Extract the (X, Y) coordinate from the center of the cell holding the provided text.  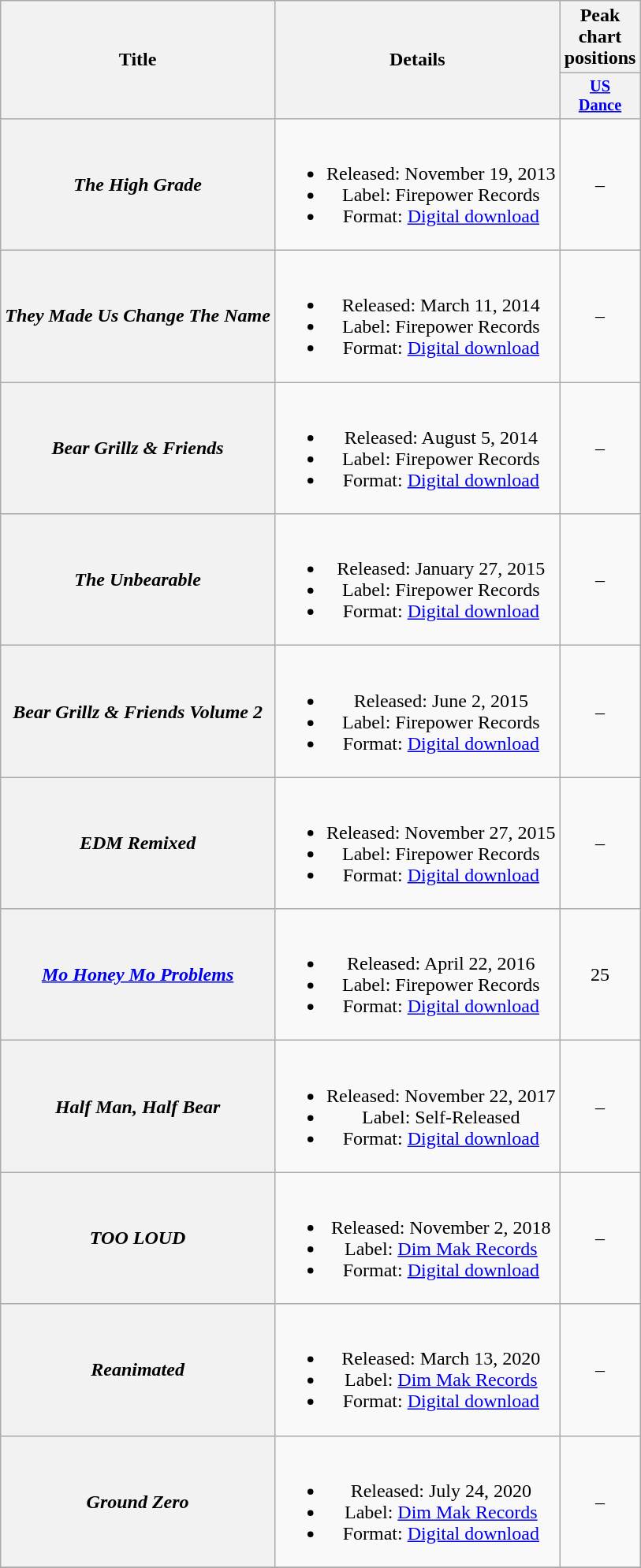
Released: March 13, 2020Label: Dim Mak RecordsFormat: Digital download (417, 1370)
Released: November 22, 2017Label: Self-ReleasedFormat: Digital download (417, 1107)
TOO LOUD (138, 1238)
Title (138, 60)
USDance (600, 96)
Released: November 2, 2018Label: Dim Mak RecordsFormat: Digital download (417, 1238)
25 (600, 974)
Peak chart positions (600, 37)
They Made Us Change The Name (138, 317)
Details (417, 60)
Released: July 24, 2020Label: Dim Mak RecordsFormat: Digital download (417, 1501)
Released: June 2, 2015Label: Firepower RecordsFormat: Digital download (417, 711)
Released: November 19, 2013Label: Firepower RecordsFormat: Digital download (417, 184)
Ground Zero (138, 1501)
EDM Remixed (138, 844)
Half Man, Half Bear (138, 1107)
Mo Honey Mo Problems (138, 974)
The High Grade (138, 184)
Released: November 27, 2015Label: Firepower RecordsFormat: Digital download (417, 844)
Released: March 11, 2014Label: Firepower RecordsFormat: Digital download (417, 317)
Bear Grillz & Friends Volume 2 (138, 711)
The Unbearable (138, 580)
Released: August 5, 2014Label: Firepower RecordsFormat: Digital download (417, 448)
Bear Grillz & Friends (138, 448)
Released: January 27, 2015Label: Firepower RecordsFormat: Digital download (417, 580)
Reanimated (138, 1370)
Released: April 22, 2016Label: Firepower RecordsFormat: Digital download (417, 974)
